Return (X, Y) of the center of cell containing provided text 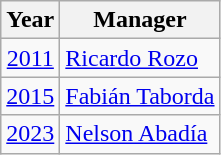
Nelson Abadía (140, 134)
Manager (140, 20)
Fabián Taborda (140, 96)
2011 (30, 58)
2015 (30, 96)
Ricardo Rozo (140, 58)
2023 (30, 134)
Year (30, 20)
